Output the [x, y] coordinate of the center of the cell containing the given text.  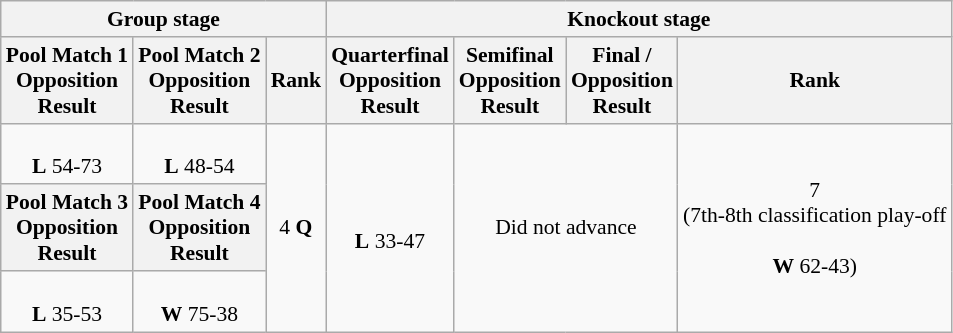
Knockout stage [638, 19]
Did not advance [566, 228]
4 Q [296, 228]
L 35-53 [67, 302]
Pool Match 2OppositionResult [199, 80]
L 33-47 [390, 228]
7 (7th-8th classification play-off W 62-43) [814, 228]
Pool Match 4OppositionResult [199, 228]
W 75-38 [199, 302]
QuarterfinalOppositionResult [390, 80]
L 48-54 [199, 154]
Pool Match 3OppositionResult [67, 228]
L 54-73 [67, 154]
SemifinalOppositionResult [510, 80]
Group stage [164, 19]
Final / OppositionResult [622, 80]
Pool Match 1OppositionResult [67, 80]
